Identify which cell holds the provided text, then report its [x, y] central coordinate. 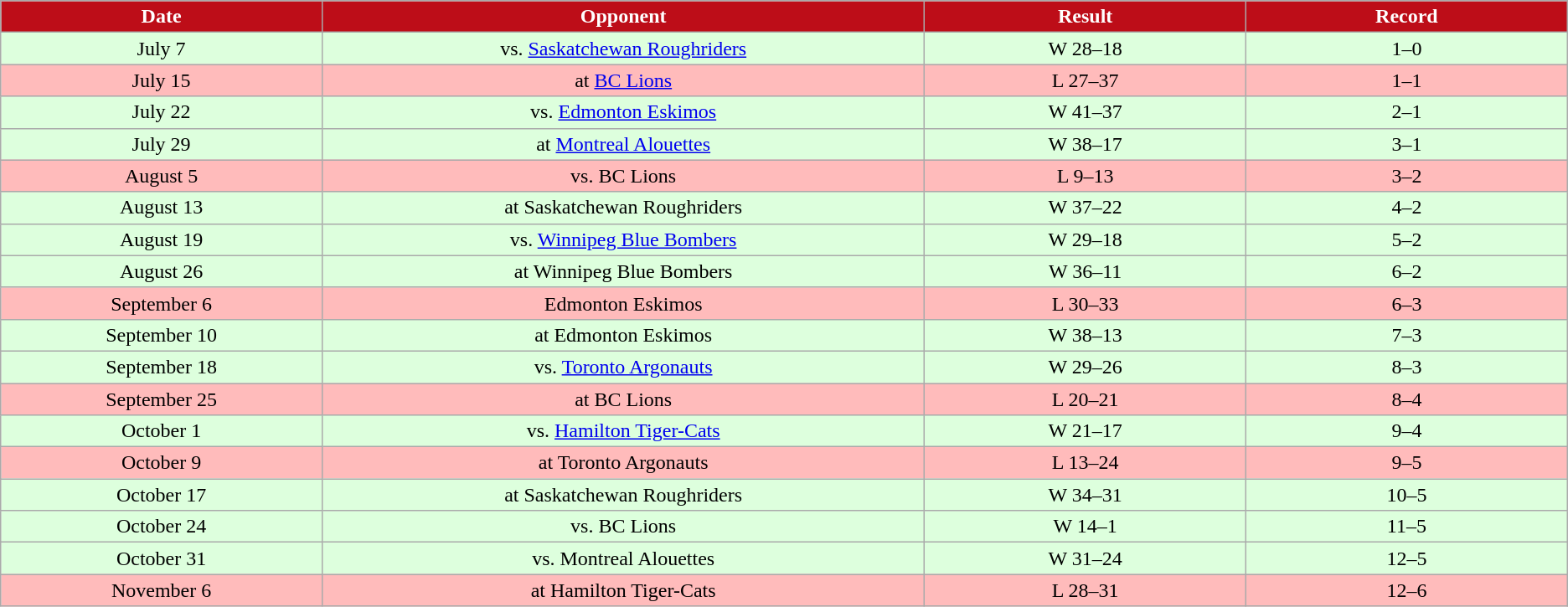
12–6 [1407, 590]
vs. Montreal Alouettes [623, 558]
October 31 [162, 558]
4–2 [1407, 208]
9–5 [1407, 463]
1–0 [1407, 49]
L 30–33 [1086, 303]
W 41–37 [1086, 112]
at Montreal Alouettes [623, 144]
L 27–37 [1086, 80]
September 10 [162, 335]
August 19 [162, 239]
W 29–18 [1086, 239]
7–3 [1407, 335]
9–4 [1407, 431]
W 38–13 [1086, 335]
at Toronto Argonauts [623, 463]
W 38–17 [1086, 144]
Result [1086, 17]
October 9 [162, 463]
at Hamilton Tiger-Cats [623, 590]
October 17 [162, 495]
6–3 [1407, 303]
W 31–24 [1086, 558]
August 5 [162, 176]
vs. Edmonton Eskimos [623, 112]
12–5 [1407, 558]
W 34–31 [1086, 495]
W 14–1 [1086, 527]
L 13–24 [1086, 463]
5–2 [1407, 239]
August 13 [162, 208]
W 28–18 [1086, 49]
10–5 [1407, 495]
July 7 [162, 49]
11–5 [1407, 527]
Opponent [623, 17]
8–3 [1407, 367]
Edmonton Eskimos [623, 303]
L 9–13 [1086, 176]
2–1 [1407, 112]
vs. Hamilton Tiger-Cats [623, 431]
W 21–17 [1086, 431]
October 24 [162, 527]
3–1 [1407, 144]
Date [162, 17]
July 22 [162, 112]
3–2 [1407, 176]
September 6 [162, 303]
August 26 [162, 271]
vs. Saskatchewan Roughriders [623, 49]
July 15 [162, 80]
September 18 [162, 367]
Record [1407, 17]
8–4 [1407, 399]
July 29 [162, 144]
vs. Winnipeg Blue Bombers [623, 239]
1–1 [1407, 80]
at Winnipeg Blue Bombers [623, 271]
W 37–22 [1086, 208]
L 28–31 [1086, 590]
vs. Toronto Argonauts [623, 367]
W 36–11 [1086, 271]
November 6 [162, 590]
6–2 [1407, 271]
W 29–26 [1086, 367]
at Edmonton Eskimos [623, 335]
September 25 [162, 399]
L 20–21 [1086, 399]
October 1 [162, 431]
